Provide the [X, Y] coordinate of the cell's center where the given text is located.  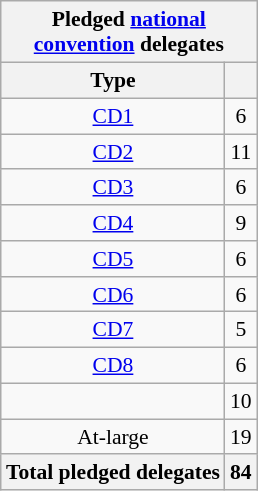
Pledged nationalconvention delegates [129, 32]
CD7 [113, 330]
5 [241, 330]
19 [241, 437]
CD4 [113, 223]
CD5 [113, 259]
11 [241, 152]
84 [241, 472]
At-large [113, 437]
9 [241, 223]
CD6 [113, 294]
Type [113, 80]
Total pledged delegates [113, 472]
CD8 [113, 365]
CD2 [113, 152]
CD3 [113, 187]
10 [241, 401]
CD1 [113, 116]
